Determine the [x, y] coordinate at the center of the cell enclosing the given text.  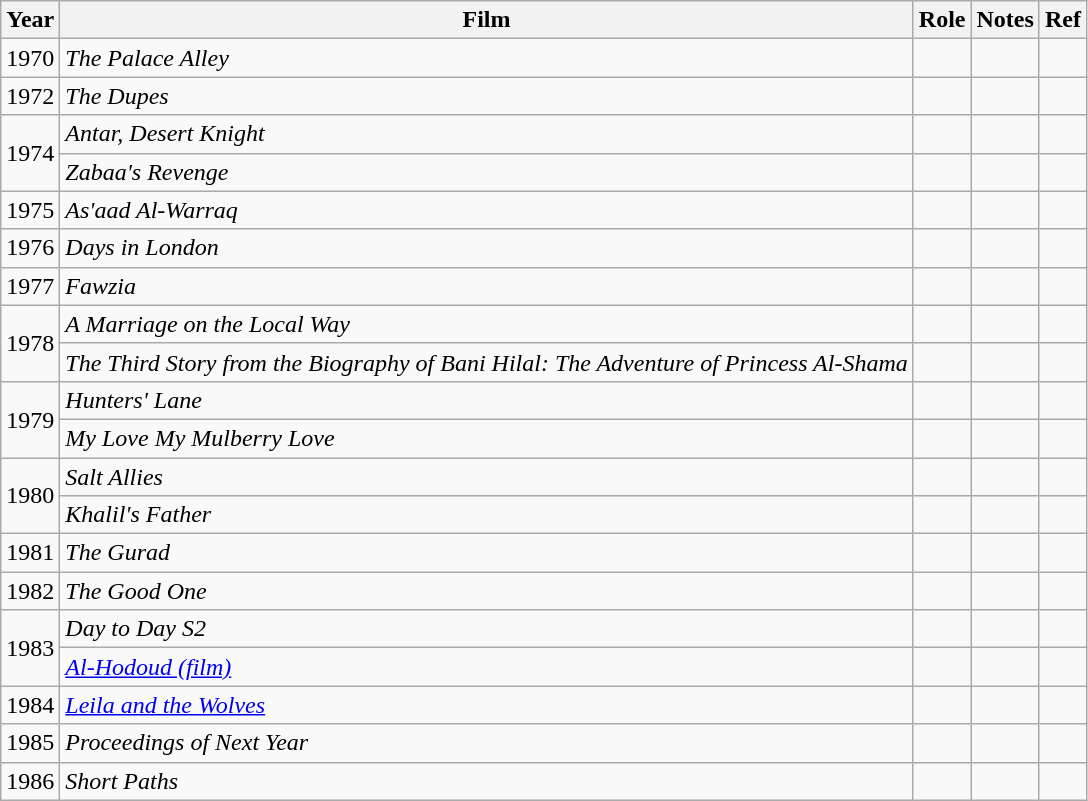
Fawzia [486, 286]
The Palace Alley [486, 58]
The Dupes [486, 96]
The Good One [486, 591]
Year [30, 20]
Ref [1062, 20]
1985 [30, 743]
1978 [30, 343]
1981 [30, 553]
1986 [30, 781]
Short Paths [486, 781]
Proceedings of Next Year [486, 743]
Hunters' Lane [486, 400]
Al-Hodoud (film) [486, 667]
1976 [30, 248]
Notes [1005, 20]
1977 [30, 286]
A Marriage on the Local Way [486, 324]
The Gurad [486, 553]
1975 [30, 210]
1983 [30, 648]
Days in London [486, 248]
Role [942, 20]
1982 [30, 591]
Antar, Desert Knight [486, 134]
My Love My Mulberry Love [486, 438]
1980 [30, 496]
Film [486, 20]
1979 [30, 419]
Khalil's Father [486, 515]
1972 [30, 96]
1984 [30, 705]
Salt Allies [486, 477]
1970 [30, 58]
The Third Story from the Biography of Bani Hilal: The Adventure of Princess Al-Shama [486, 362]
Zabaa's Revenge [486, 172]
Day to Day S2 [486, 629]
As'aad Al-Warraq [486, 210]
1974 [30, 153]
Leila and the Wolves [486, 705]
